Search for the cell housing the specified text and yield its (x, y) center coordinate. 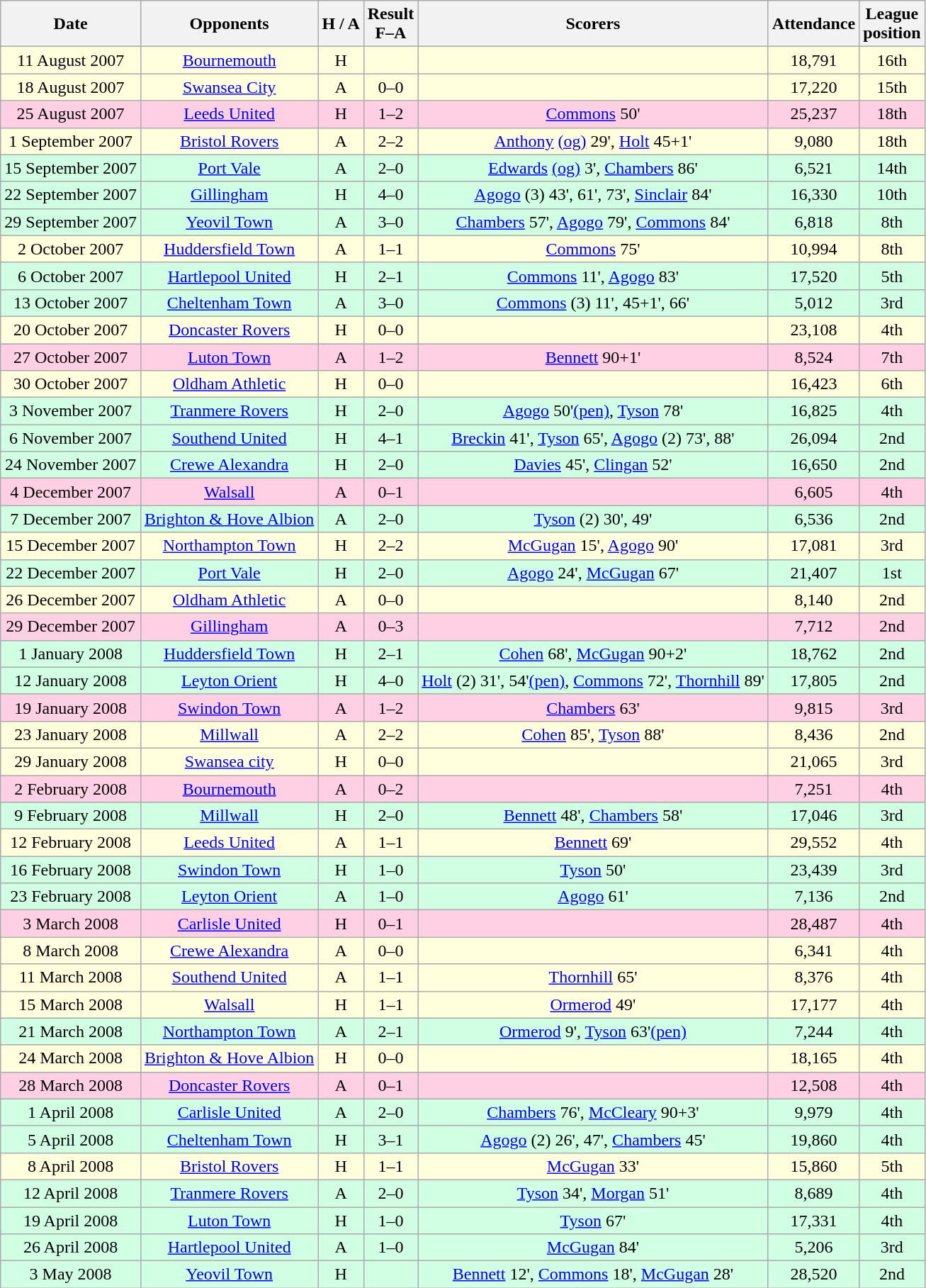
9,080 (813, 141)
29 January 2008 (71, 761)
26,094 (813, 438)
Ormerod 9', Tyson 63'(pen) (594, 1031)
27 October 2007 (71, 357)
Bennett 48', Chambers 58' (594, 816)
23 January 2008 (71, 734)
1st (892, 573)
9 February 2008 (71, 816)
Commons (3) 11', 45+1', 66' (594, 303)
H / A (341, 24)
2 October 2007 (71, 249)
12 April 2008 (71, 1193)
25,237 (813, 114)
18,762 (813, 654)
Swansea City (229, 87)
11 August 2007 (71, 60)
22 December 2007 (71, 573)
McGugan 84' (594, 1248)
Commons 50' (594, 114)
20 October 2007 (71, 330)
Agogo 24', McGugan 67' (594, 573)
0–3 (390, 627)
19 January 2008 (71, 707)
7,251 (813, 789)
17,046 (813, 816)
4–1 (390, 438)
Commons 75' (594, 249)
4 December 2007 (71, 492)
1 September 2007 (71, 141)
Tyson 50' (594, 870)
24 November 2007 (71, 465)
Agogo (2) 26', 47', Chambers 45' (594, 1139)
Bennett 90+1' (594, 357)
15th (892, 87)
13 October 2007 (71, 303)
14th (892, 168)
19 April 2008 (71, 1220)
1 January 2008 (71, 654)
7th (892, 357)
25 August 2007 (71, 114)
Anthony (og) 29', Holt 45+1' (594, 141)
16,423 (813, 384)
Holt (2) 31', 54'(pen), Commons 72', Thornhill 89' (594, 681)
Thornhill 65' (594, 978)
29,552 (813, 843)
15,860 (813, 1166)
26 December 2007 (71, 600)
Agogo (3) 43', 61', 73', Sinclair 84' (594, 195)
Scorers (594, 24)
Tyson 67' (594, 1220)
Cohen 85', Tyson 88' (594, 734)
5 April 2008 (71, 1139)
23,108 (813, 330)
6,818 (813, 222)
16 February 2008 (71, 870)
3 November 2007 (71, 411)
10,994 (813, 249)
Breckin 41', Tyson 65', Agogo (2) 73', 88' (594, 438)
12,508 (813, 1085)
26 April 2008 (71, 1248)
17,081 (813, 546)
Bennett 12', Commons 18', McGugan 28' (594, 1275)
0–2 (390, 789)
3 March 2008 (71, 924)
10th (892, 195)
30 October 2007 (71, 384)
7,136 (813, 897)
7,712 (813, 627)
2 February 2008 (71, 789)
28,520 (813, 1275)
Tyson (2) 30', 49' (594, 519)
17,520 (813, 276)
16,650 (813, 465)
6,536 (813, 519)
18 August 2007 (71, 87)
ResultF–A (390, 24)
McGugan 33' (594, 1166)
6,341 (813, 951)
17,805 (813, 681)
15 December 2007 (71, 546)
3 May 2008 (71, 1275)
5,012 (813, 303)
8 March 2008 (71, 951)
8,376 (813, 978)
Leagueposition (892, 24)
9,979 (813, 1112)
Chambers 76', McCleary 90+3' (594, 1112)
8,140 (813, 600)
8,524 (813, 357)
Date (71, 24)
12 February 2008 (71, 843)
5,206 (813, 1248)
21,065 (813, 761)
Agogo 50'(pen), Tyson 78' (594, 411)
21,407 (813, 573)
1 April 2008 (71, 1112)
23 February 2008 (71, 897)
16,825 (813, 411)
Ormerod 49' (594, 1004)
11 March 2008 (71, 978)
Opponents (229, 24)
15 March 2008 (71, 1004)
29 December 2007 (71, 627)
9,815 (813, 707)
8,689 (813, 1193)
Tyson 34', Morgan 51' (594, 1193)
6 October 2007 (71, 276)
8,436 (813, 734)
Davies 45', Clingan 52' (594, 465)
16,330 (813, 195)
16th (892, 60)
Agogo 61' (594, 897)
Attendance (813, 24)
Commons 11', Agogo 83' (594, 276)
22 September 2007 (71, 195)
6th (892, 384)
17,220 (813, 87)
24 March 2008 (71, 1058)
McGugan 15', Agogo 90' (594, 546)
3–1 (390, 1139)
Edwards (og) 3', Chambers 86' (594, 168)
23,439 (813, 870)
21 March 2008 (71, 1031)
6 November 2007 (71, 438)
12 January 2008 (71, 681)
17,331 (813, 1220)
15 September 2007 (71, 168)
6,521 (813, 168)
Swansea city (229, 761)
6,605 (813, 492)
29 September 2007 (71, 222)
8 April 2008 (71, 1166)
19,860 (813, 1139)
28 March 2008 (71, 1085)
18,165 (813, 1058)
7 December 2007 (71, 519)
Chambers 57', Agogo 79', Commons 84' (594, 222)
28,487 (813, 924)
7,244 (813, 1031)
Chambers 63' (594, 707)
17,177 (813, 1004)
Bennett 69' (594, 843)
18,791 (813, 60)
Cohen 68', McGugan 90+2' (594, 654)
